Return the [X, Y] coordinate for the center point of the cell that contains the specified text.  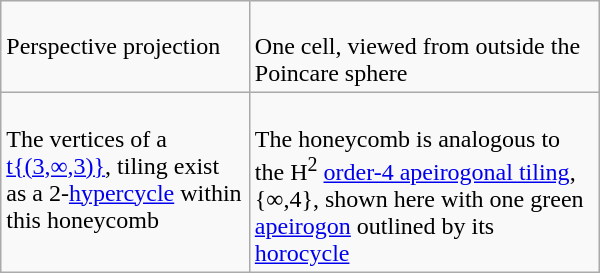
The honeycomb is analogous to the H2 order-4 apeirogonal tiling, {∞,4}, shown here with one green apeirogon outlined by its horocycle [424, 183]
Perspective projection [126, 47]
The vertices of a t{(3,∞,3)}, tiling exist as a 2-hypercycle within this honeycomb [126, 183]
One cell, viewed from outside the Poincare sphere [424, 47]
